Scan for the cell matching the given text and deliver its [X, Y] coordinate at center. 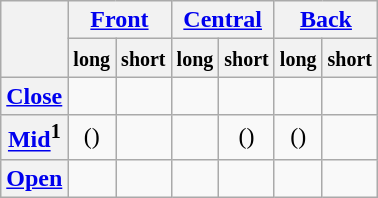
Close [34, 96]
Mid1 [34, 138]
Back [326, 20]
Front [120, 20]
Central [222, 20]
Open [34, 178]
